Search for the cell housing the specified text and yield its [x, y] center coordinate. 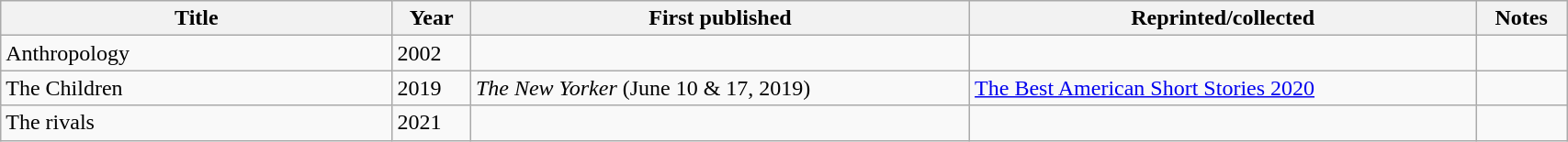
2019 [432, 88]
Anthropology [197, 53]
The Best American Short Stories 2020 [1224, 88]
The rivals [197, 123]
2021 [432, 123]
First published [720, 18]
The Children [197, 88]
Title [197, 18]
Reprinted/collected [1224, 18]
2002 [432, 53]
Year [432, 18]
The New Yorker (June 10 & 17, 2019) [720, 88]
Notes [1521, 18]
